For the text-containing cell, return its midpoint in (x, y) coordinate format. 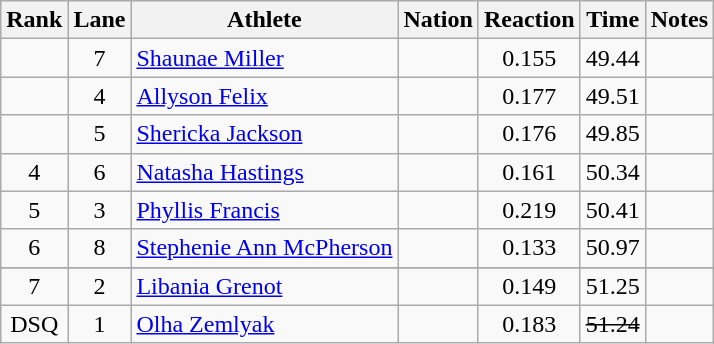
3 (100, 210)
Nation (438, 20)
Rank (34, 20)
50.97 (612, 248)
Allyson Felix (264, 96)
51.24 (612, 324)
49.51 (612, 96)
Reaction (529, 20)
0.176 (529, 134)
2 (100, 286)
Libania Grenot (264, 286)
8 (100, 248)
0.219 (529, 210)
Notes (679, 20)
Phyllis Francis (264, 210)
0.183 (529, 324)
Natasha Hastings (264, 172)
49.44 (612, 58)
Shericka Jackson (264, 134)
50.34 (612, 172)
DSQ (34, 324)
0.155 (529, 58)
Shaunae Miller (264, 58)
Olha Zemlyak (264, 324)
0.133 (529, 248)
0.149 (529, 286)
Time (612, 20)
1 (100, 324)
50.41 (612, 210)
49.85 (612, 134)
Lane (100, 20)
Athlete (264, 20)
51.25 (612, 286)
0.161 (529, 172)
Stephenie Ann McPherson (264, 248)
0.177 (529, 96)
